Search for the cell housing the specified text and yield its [X, Y] center coordinate. 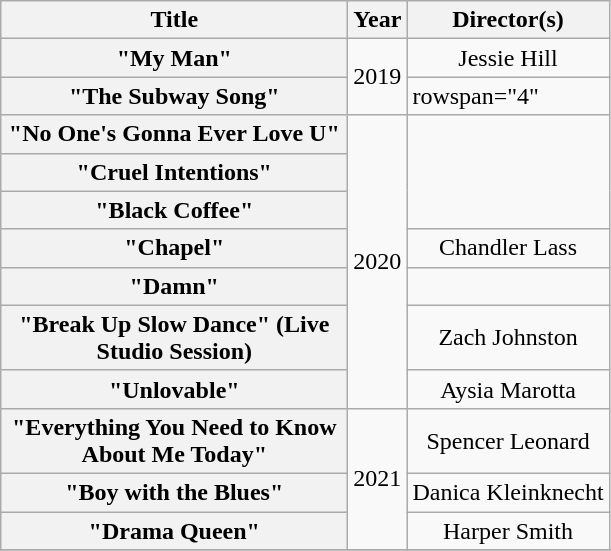
"My Man" [174, 58]
2020 [378, 262]
rowspan="4" [508, 96]
"Chapel" [174, 248]
Spencer Leonard [508, 440]
Director(s) [508, 20]
Chandler Lass [508, 248]
"Unlovable" [174, 389]
"No One's Gonna Ever Love U" [174, 134]
Year [378, 20]
"Break Up Slow Dance" (Live Studio Session) [174, 338]
"Black Coffee" [174, 210]
"Boy with the Blues" [174, 492]
"The Subway Song" [174, 96]
Aysia Marotta [508, 389]
"Damn" [174, 286]
Harper Smith [508, 531]
Jessie Hill [508, 58]
Zach Johnston [508, 338]
2019 [378, 77]
"Cruel Intentions" [174, 172]
"Everything You Need to Know About Me Today" [174, 440]
Danica Kleinknecht [508, 492]
Title [174, 20]
"Drama Queen" [174, 531]
2021 [378, 478]
